Provide the (X, Y) coordinate of the cell's center where the given text is located.  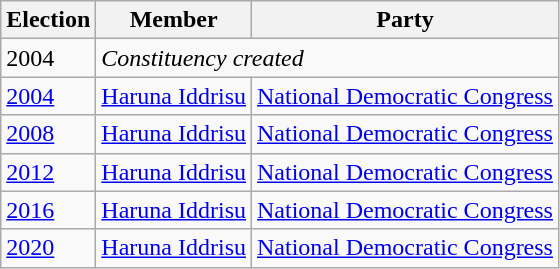
2016 (48, 210)
2008 (48, 134)
2020 (48, 248)
2012 (48, 172)
Constituency created (328, 58)
Party (406, 20)
Election (48, 20)
Member (174, 20)
